Locate the cell with the specified text and output its (X, Y) center coordinate. 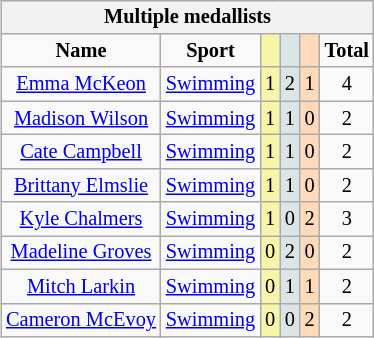
Total (347, 51)
Kyle Chalmers (81, 219)
Cameron McEvoy (81, 320)
Sport (210, 51)
Cate Campbell (81, 152)
Emma McKeon (81, 84)
4 (347, 84)
Name (81, 51)
Multiple medallists (188, 17)
Madeline Groves (81, 253)
3 (347, 219)
Mitch Larkin (81, 286)
Madison Wilson (81, 118)
Brittany Elmslie (81, 185)
